Scan for the cell matching the given text and deliver its [X, Y] coordinate at center. 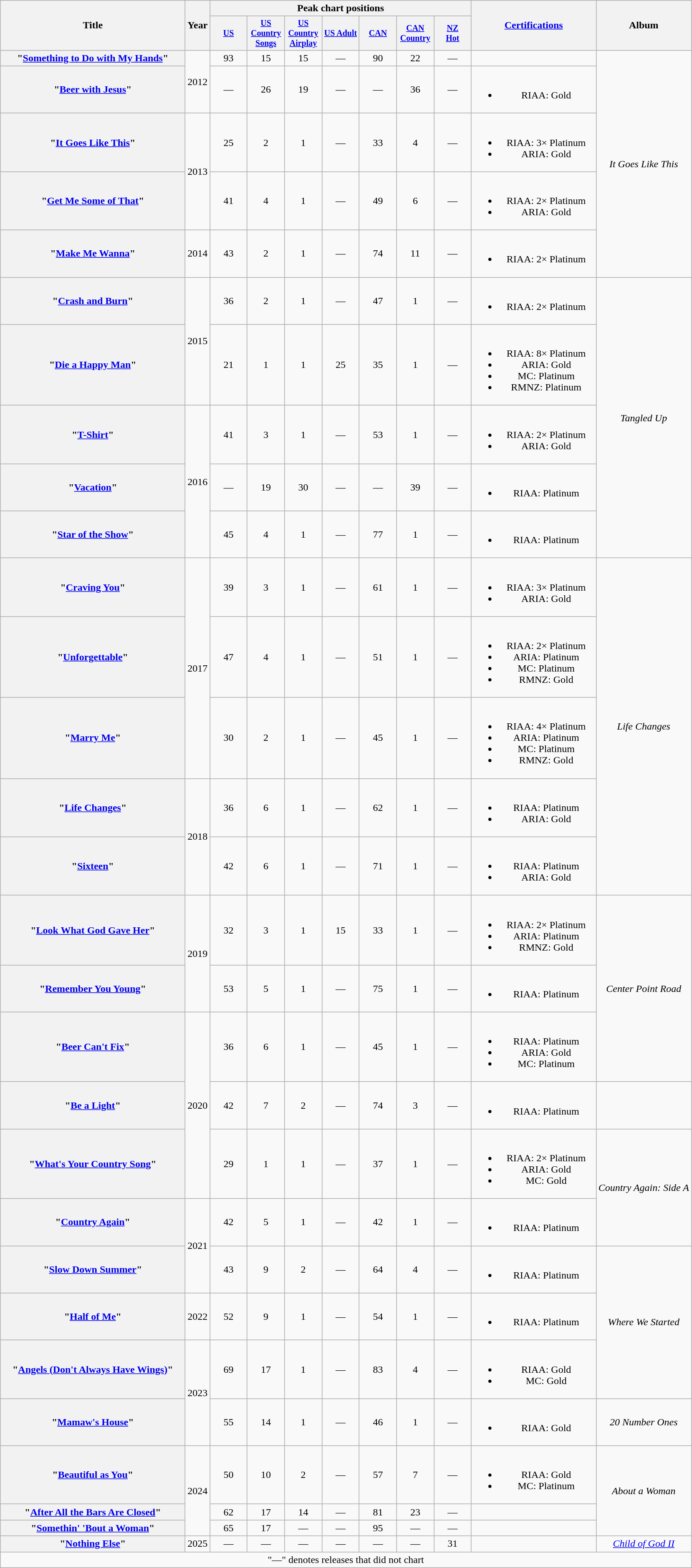
22 [415, 58]
2019 [198, 954]
32 [229, 930]
RIAA: 8× PlatinumARIA: GoldMC: PlatinumRMNZ: Platinum [533, 365]
2022 [198, 1316]
57 [378, 1475]
"Beer Can't Fix" [93, 1047]
29 [229, 1164]
69 [229, 1369]
2015 [198, 341]
37 [378, 1164]
US Adult [341, 33]
US [229, 33]
"What's Your Country Song" [93, 1164]
It Goes Like This [644, 164]
90 [378, 58]
"Somethin' 'Bout a Woman" [93, 1528]
71 [378, 866]
"Mamaw's House" [93, 1422]
2020 [198, 1105]
55 [229, 1422]
"Get Me Some of That" [93, 201]
65 [229, 1528]
2025 [198, 1544]
"Country Again" [93, 1222]
US Country Airplay [303, 33]
Country Again: Side A [644, 1187]
"Sixteen" [93, 866]
20 Number Ones [644, 1422]
2018 [198, 837]
"Half of Me" [93, 1316]
2024 [198, 1491]
2013 [198, 171]
About a Woman [644, 1491]
"Slow Down Summer" [93, 1270]
Tangled Up [644, 418]
"Look What God Gave Her" [93, 930]
49 [378, 201]
2014 [198, 254]
Where We Started [644, 1322]
26 [265, 89]
93 [229, 58]
"After All the Bars Are Closed" [93, 1512]
"T-Shirt" [93, 435]
Center Point Road [644, 989]
"—" denotes releases that did not chart [346, 1560]
Life Changes [644, 727]
52 [229, 1316]
81 [378, 1512]
2023 [198, 1393]
CAN Country [415, 33]
"Beer with Jesus" [93, 89]
"Beautiful as You" [93, 1475]
54 [378, 1316]
"Die a Happy Man" [93, 365]
46 [378, 1422]
11 [415, 254]
RIAA: GoldMC: Platinum [533, 1475]
RIAA: 4× PlatinumARIA: PlatinumMC: PlatinumRMNZ: Gold [533, 738]
"Star of the Show" [93, 535]
64 [378, 1270]
95 [378, 1528]
NZHot [452, 33]
Album [644, 25]
Title [93, 25]
10 [265, 1475]
"Make Me Wanna" [93, 254]
2017 [198, 668]
"Something to Do with My Hands" [93, 58]
23 [415, 1512]
"Life Changes" [93, 808]
21 [229, 365]
US Country Songs [265, 33]
"Crash and Burn" [93, 301]
31 [452, 1544]
83 [378, 1369]
RIAA: 2× PlatinumARIA: PlatinumMC: PlatinumRMNZ: Gold [533, 657]
Peak chart positions [341, 8]
2016 [198, 482]
"Vacation" [93, 487]
Certifications [533, 25]
RIAA: 2× PlatinumARIA: GoldMC: Gold [533, 1164]
"Angels (Don't Always Have Wings)" [93, 1369]
RIAA: GoldMC: Gold [533, 1369]
"Nothing Else" [93, 1544]
61 [378, 587]
"It Goes Like This" [93, 142]
2021 [198, 1246]
35 [378, 365]
RIAA: PlatinumARIA: GoldMC: Platinum [533, 1047]
77 [378, 535]
50 [229, 1475]
75 [378, 989]
2012 [198, 82]
51 [378, 657]
"Craving You" [93, 587]
"Marry Me" [93, 738]
"Be a Light" [93, 1105]
Year [198, 25]
"Unforgettable" [93, 657]
CAN [378, 33]
Child of God II [644, 1544]
RIAA: 2× PlatinumARIA: PlatinumRMNZ: Gold [533, 930]
"Remember You Young" [93, 989]
